Pinpoint the cell where the given text exists, returning its [x, y] midpoint coordinate. 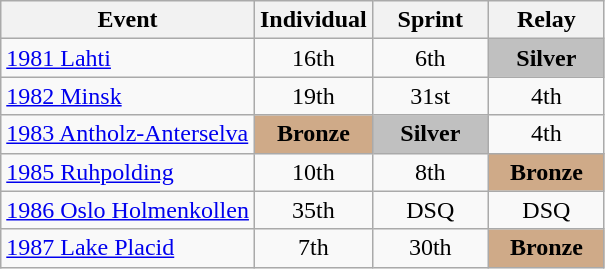
Event [128, 20]
1983 Antholz-Anterselva [128, 134]
Individual [313, 20]
1982 Minsk [128, 96]
31st [430, 96]
35th [313, 210]
6th [430, 58]
Sprint [430, 20]
19th [313, 96]
7th [313, 248]
1987 Lake Placid [128, 248]
8th [430, 172]
1985 Ruhpolding [128, 172]
30th [430, 248]
16th [313, 58]
1981 Lahti [128, 58]
10th [313, 172]
1986 Oslo Holmenkollen [128, 210]
Relay [546, 20]
